Output the (x, y) coordinate of the center of the cell containing the given text.  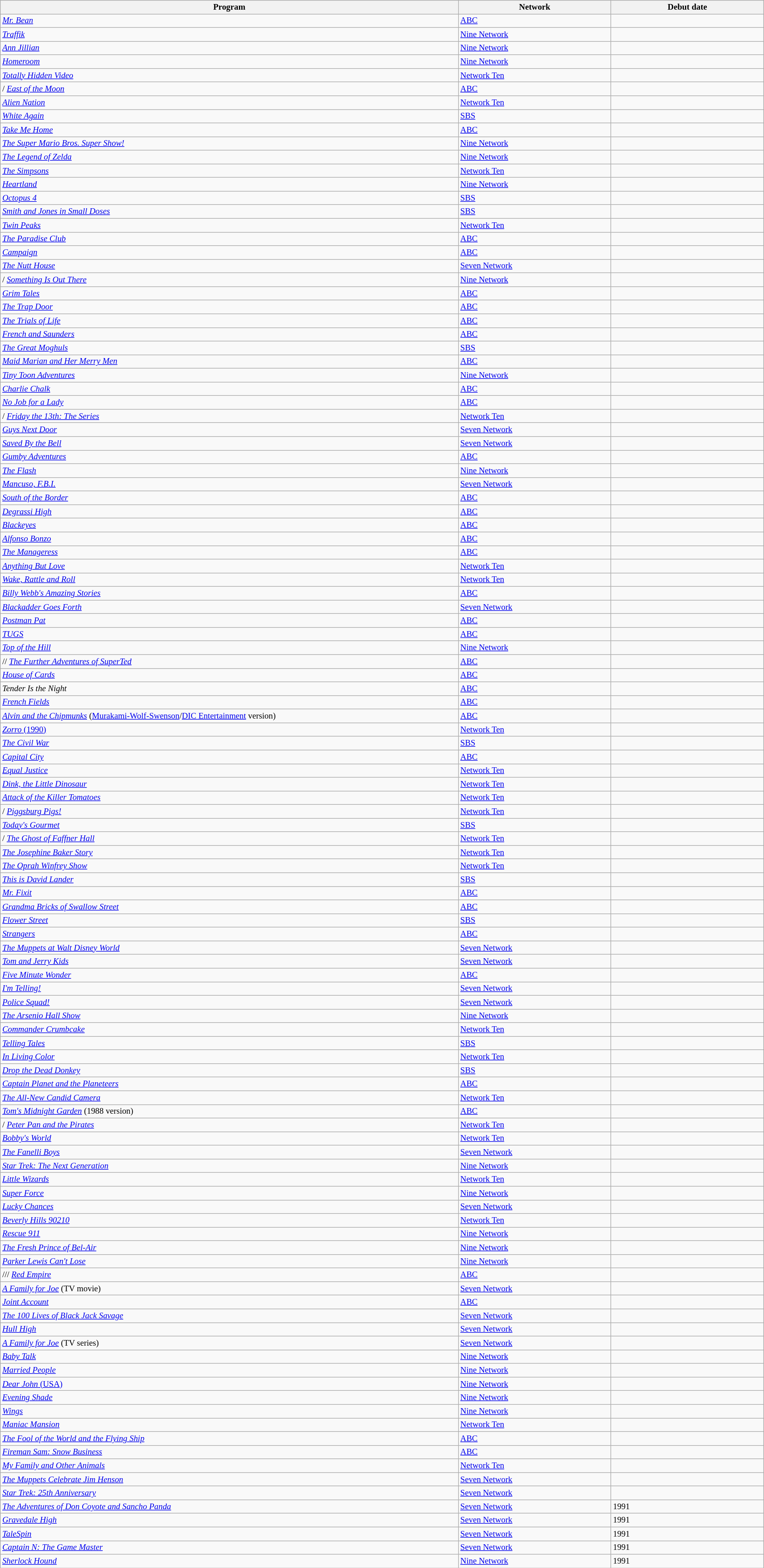
The Nutt House (230, 266)
House of Cards (230, 675)
TUGS (230, 634)
The All-New Candid Camera (230, 1098)
Alfonso Bonzo (230, 539)
Anything But Love (230, 566)
Capital City (230, 757)
The Fanelli Boys (230, 1152)
Tom's Midnight Garden (1988 version) (230, 1111)
Homeroom (230, 62)
Network (534, 7)
Tender Is the Night (230, 689)
Baby Talk (230, 1357)
Beverly Hills 90210 (230, 1220)
Postman Pat (230, 621)
Gumby Adventures (230, 457)
In Living Color (230, 1057)
/// Red Empire (230, 1275)
Twin Peaks (230, 225)
Billy Webb's Amazing Stories (230, 593)
The Flash (230, 470)
/ Something Is Out There (230, 280)
Grim Tales (230, 293)
Police Squad! (230, 1002)
The Super Mario Bros. Super Show! (230, 143)
Traffik (230, 34)
The Muppets at Walt Disney World (230, 948)
Degrassi High (230, 512)
/ Peter Pan and the Pirates (230, 1125)
South of the Border (230, 498)
Octopus 4 (230, 198)
Program (230, 7)
Commander Crumbcake (230, 1029)
Joint Account (230, 1302)
Super Force (230, 1193)
The Paradise Club (230, 239)
Fireman Sam: Snow Business (230, 1452)
Drop the Dead Donkey (230, 1070)
Ann Jillian (230, 48)
Today's Gourmet (230, 825)
Captain Planet and the Planeteers (230, 1084)
Take Me Home (230, 130)
Flower Street (230, 920)
Alien Nation (230, 103)
Blackadder Goes Forth (230, 607)
Blackeyes (230, 525)
Hull High (230, 1330)
The Trials of Life (230, 321)
French Fields (230, 702)
The Manageress (230, 552)
The Civil War (230, 743)
The Simpsons (230, 171)
The Arsenio Hall Show (230, 1016)
/ East of the Moon (230, 89)
Dear John (USA) (230, 1384)
Attack of the Killer Tomatoes (230, 798)
Tom and Jerry Kids (230, 961)
Alvin and the Chipmunks (Murakami-Wolf-Swenson/DIC Entertainment version) (230, 716)
I'm Telling! (230, 988)
Five Minute Wonder (230, 975)
Captain N: The Game Master (230, 1547)
Mr. Bean (230, 21)
Charlie Chalk (230, 389)
Parker Lewis Can't Lose (230, 1261)
Tiny Toon Adventures (230, 375)
Dink, the Little Dinosaur (230, 784)
// The Further Adventures of SuperTed (230, 661)
A Family for Joe (TV movie) (230, 1288)
Saved By the Bell (230, 443)
TaleSpin (230, 1534)
Little Wizards (230, 1179)
Bobby's World (230, 1139)
The Legend of Zelda (230, 157)
Evening Shade (230, 1398)
The Fresh Prince of Bel-Air (230, 1247)
/ Friday the 13th: The Series (230, 416)
Married People (230, 1370)
Wake, Rattle and Roll (230, 580)
The Josephine Baker Story (230, 852)
My Family and Other Animals (230, 1466)
/ The Ghost of Faffner Hall (230, 839)
Star Trek: 25th Anniversary (230, 1493)
The Adventures of Don Coyote and Sancho Panda (230, 1506)
Totally Hidden Video (230, 75)
Heartland (230, 184)
Star Trek: The Next Generation (230, 1166)
The Trap Door (230, 307)
Gravedale High (230, 1520)
Campaign (230, 253)
Lucky Chances (230, 1207)
The Great Moghuls (230, 348)
Smith and Jones in Small Doses (230, 211)
Wings (230, 1411)
Zorro (1990) (230, 729)
Top of the Hill (230, 648)
Mancuso, F.B.I. (230, 484)
Debut date (687, 7)
Strangers (230, 934)
The Muppets Celebrate Jim Henson (230, 1479)
Rescue 911 (230, 1234)
Telling Tales (230, 1043)
No Job for a Lady (230, 402)
Equal Justice (230, 771)
/ Piggsburg Pigs! (230, 811)
French and Saunders (230, 334)
Maid Marian and Her Merry Men (230, 362)
Grandma Bricks of Swallow Street (230, 907)
The 100 Lives of Black Jack Savage (230, 1316)
Guys Next Door (230, 430)
Mr. Fixit (230, 893)
White Again (230, 116)
Maniac Mansion (230, 1425)
A Family for Joe (TV series) (230, 1343)
This is David Lander (230, 880)
The Fool of the World and the Flying Ship (230, 1438)
The Oprah Winfrey Show (230, 866)
Sherlock Hound (230, 1561)
